Capture the cell that displays the provided text and extract its (x, y) central coordinate. 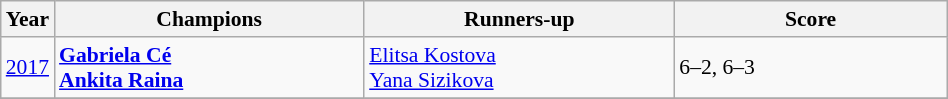
Gabriela Cé Ankita Raina (209, 68)
Score (810, 19)
6–2, 6–3 (810, 68)
Elitsa Kostova Yana Sizikova (519, 68)
Year (28, 19)
Runners-up (519, 19)
Champions (209, 19)
2017 (28, 68)
